For the text-containing cell, return its midpoint in [X, Y] coordinate format. 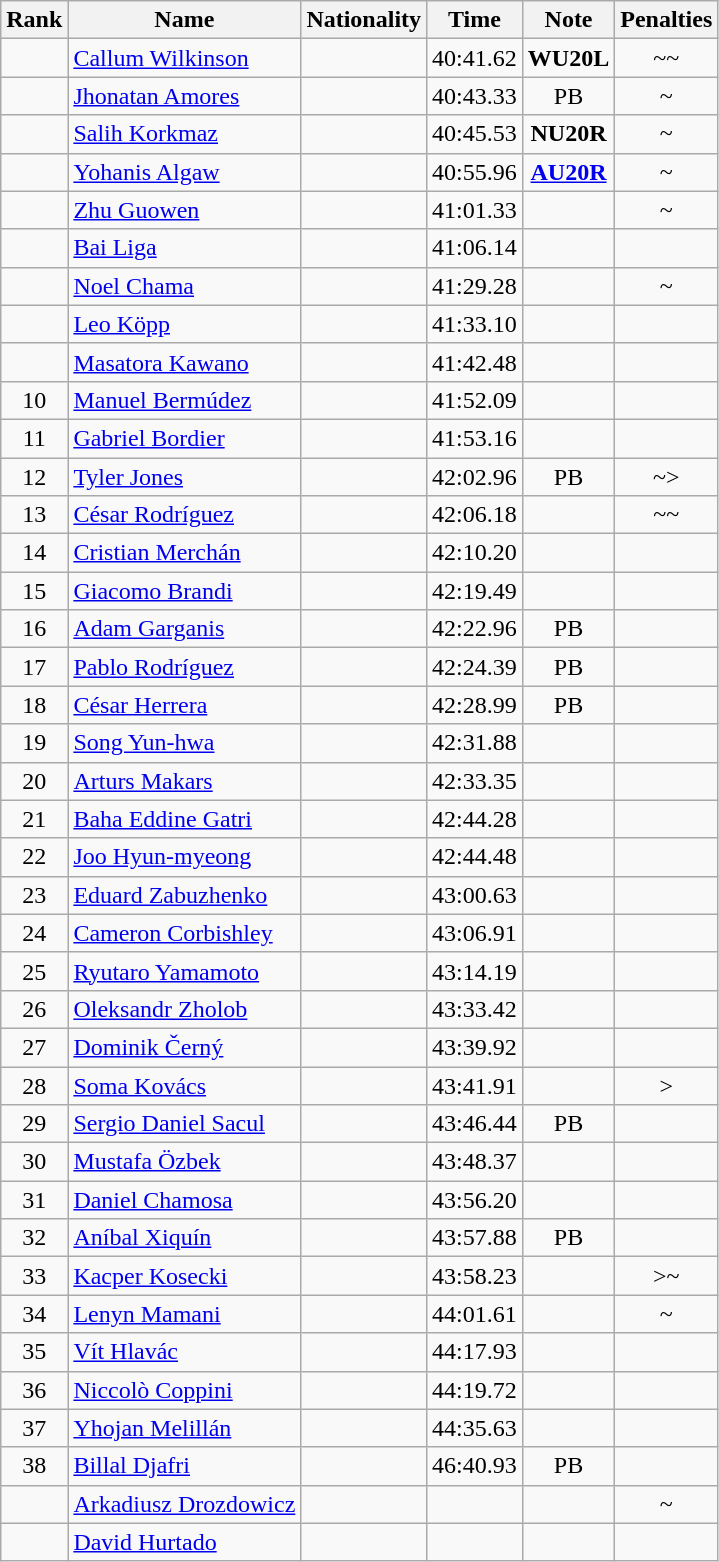
Giacomo Brandi [184, 591]
Jhonatan Amores [184, 96]
Leo Köpp [184, 324]
Cameron Corbishley [184, 933]
31 [34, 1200]
38 [34, 1466]
Arturs Makars [184, 781]
26 [34, 1009]
44:01.61 [475, 1314]
Bai Liga [184, 248]
43:00.63 [475, 895]
~> [666, 477]
35 [34, 1352]
42:33.35 [475, 781]
42:31.88 [475, 743]
43:58.23 [475, 1276]
27 [34, 1047]
43:46.44 [475, 1124]
44:35.63 [475, 1428]
13 [34, 515]
12 [34, 477]
Mustafa Özbek [184, 1162]
40:43.33 [475, 96]
43:57.88 [475, 1238]
Yohanis Algaw [184, 172]
Dominik Černý [184, 1047]
19 [34, 743]
41:42.48 [475, 362]
César Rodríguez [184, 515]
Yhojan Melillán [184, 1428]
10 [34, 400]
30 [34, 1162]
Manuel Bermúdez [184, 400]
28 [34, 1085]
40:45.53 [475, 134]
Time [475, 20]
42:22.96 [475, 629]
11 [34, 438]
Lenyn Mamani [184, 1314]
40:41.62 [475, 58]
>~ [666, 1276]
Name [184, 20]
41:06.14 [475, 248]
42:24.39 [475, 667]
29 [34, 1124]
44:19.72 [475, 1390]
41:33.10 [475, 324]
Ryutaro Yamamoto [184, 971]
17 [34, 667]
42:19.49 [475, 591]
43:14.19 [475, 971]
Noel Chama [184, 286]
15 [34, 591]
> [666, 1085]
Arkadiusz Drozdowicz [184, 1504]
Callum Wilkinson [184, 58]
41:53.16 [475, 438]
43:56.20 [475, 1200]
Salih Korkmaz [184, 134]
Eduard Zabuzhenko [184, 895]
24 [34, 933]
41:29.28 [475, 286]
Pablo Rodríguez [184, 667]
33 [34, 1276]
34 [34, 1314]
42:06.18 [475, 515]
Tyler Jones [184, 477]
Sergio Daniel Sacul [184, 1124]
Masatora Kawano [184, 362]
Rank [34, 20]
Joo Hyun-myeong [184, 857]
16 [34, 629]
Oleksandr Zholob [184, 1009]
42:44.48 [475, 857]
43:39.92 [475, 1047]
18 [34, 705]
40:55.96 [475, 172]
41:52.09 [475, 400]
42:44.28 [475, 819]
43:06.91 [475, 933]
Baha Eddine Gatri [184, 819]
46:40.93 [475, 1466]
Soma Kovács [184, 1085]
42:02.96 [475, 477]
Kacper Kosecki [184, 1276]
Gabriel Bordier [184, 438]
Note [568, 20]
Cristian Merchán [184, 553]
WU20L [568, 58]
22 [34, 857]
25 [34, 971]
23 [34, 895]
42:10.20 [475, 553]
37 [34, 1428]
43:41.91 [475, 1085]
Zhu Guowen [184, 210]
Billal Djafri [184, 1466]
NU20R [568, 134]
42:28.99 [475, 705]
Song Yun-hwa [184, 743]
Niccolò Coppini [184, 1390]
David Hurtado [184, 1542]
20 [34, 781]
36 [34, 1390]
21 [34, 819]
32 [34, 1238]
41:01.33 [475, 210]
Aníbal Xiquín [184, 1238]
Nationality [364, 20]
Vít Hlavác [184, 1352]
AU20R [568, 172]
43:33.42 [475, 1009]
44:17.93 [475, 1352]
Penalties [666, 20]
Adam Garganis [184, 629]
César Herrera [184, 705]
43:48.37 [475, 1162]
14 [34, 553]
Daniel Chamosa [184, 1200]
